Return the (x, y) coordinate for the center point of the cell that contains the specified text.  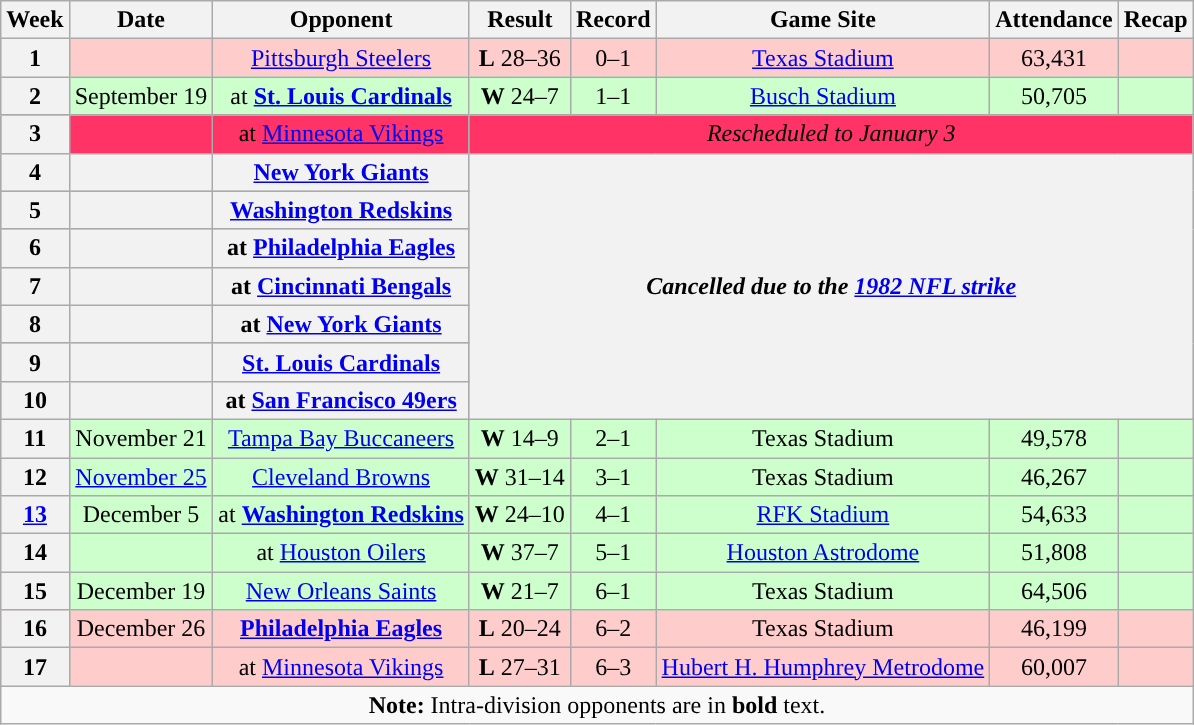
6 (35, 248)
at Houston Oilers (341, 553)
Cancelled due to the 1982 NFL strike (831, 286)
13 (35, 515)
at San Francisco 49ers (341, 400)
W 37–7 (520, 553)
at St. Louis Cardinals (341, 96)
St. Louis Cardinals (341, 362)
2 (35, 96)
51,808 (1054, 553)
Cleveland Browns (341, 477)
Date (141, 20)
7 (35, 286)
Washington Redskins (341, 210)
at New York Giants (341, 324)
Busch Stadium (823, 96)
L 20–24 (520, 629)
December 19 (141, 591)
Rescheduled to January 3 (831, 134)
60,007 (1054, 667)
5 (35, 210)
Game Site (823, 20)
46,199 (1054, 629)
New York Giants (341, 172)
6–3 (613, 667)
8 (35, 324)
Attendance (1054, 20)
RFK Stadium (823, 515)
W 24–7 (520, 96)
5–1 (613, 553)
September 19 (141, 96)
L 28–36 (520, 58)
50,705 (1054, 96)
64,506 (1054, 591)
W 24–10 (520, 515)
Opponent (341, 20)
0–1 (613, 58)
Houston Astrodome (823, 553)
New Orleans Saints (341, 591)
at Cincinnati Bengals (341, 286)
Recap (1156, 20)
Tampa Bay Buccaneers (341, 438)
W 31–14 (520, 477)
December 5 (141, 515)
6–1 (613, 591)
2–1 (613, 438)
December 26 (141, 629)
at Washington Redskins (341, 515)
16 (35, 629)
3–1 (613, 477)
6–2 (613, 629)
46,267 (1054, 477)
1–1 (613, 96)
at Philadelphia Eagles (341, 248)
1 (35, 58)
W 14–9 (520, 438)
54,633 (1054, 515)
10 (35, 400)
November 25 (141, 477)
Week (35, 20)
17 (35, 667)
4–1 (613, 515)
Hubert H. Humphrey Metrodome (823, 667)
Result (520, 20)
3 (35, 134)
W 21–7 (520, 591)
63,431 (1054, 58)
9 (35, 362)
4 (35, 172)
Pittsburgh Steelers (341, 58)
15 (35, 591)
Note: Intra-division opponents are in bold text. (597, 705)
11 (35, 438)
Philadelphia Eagles (341, 629)
49,578 (1054, 438)
L 27–31 (520, 667)
November 21 (141, 438)
14 (35, 553)
12 (35, 477)
Record (613, 20)
